Scan for the cell matching the given text and deliver its (x, y) coordinate at center. 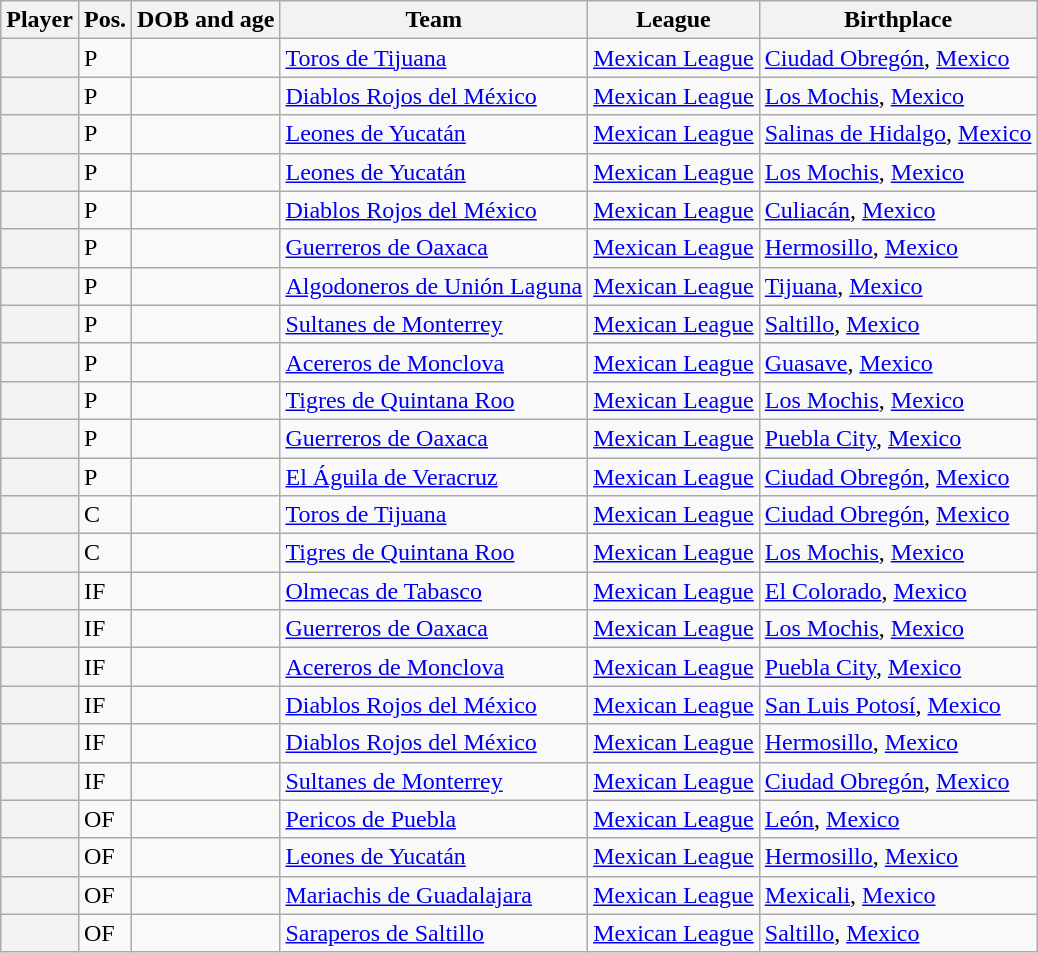
Pos. (104, 20)
Player (40, 20)
Mexicali, Mexico (898, 895)
El Águila de Veracruz (434, 477)
Birthplace (898, 20)
Culiacán, Mexico (898, 210)
Algodoneros de Unión Laguna (434, 286)
Olmecas de Tabasco (434, 591)
Salinas de Hidalgo, Mexico (898, 134)
Team (434, 20)
League (674, 20)
Saraperos de Saltillo (434, 933)
DOB and age (206, 20)
Tijuana, Mexico (898, 286)
Pericos de Puebla (434, 819)
San Luis Potosí, Mexico (898, 705)
El Colorado, Mexico (898, 591)
León, Mexico (898, 819)
Guasave, Mexico (898, 362)
Mariachis de Guadalajara (434, 895)
